Return the (x, y) coordinate for the center point of the cell that contains the specified text.  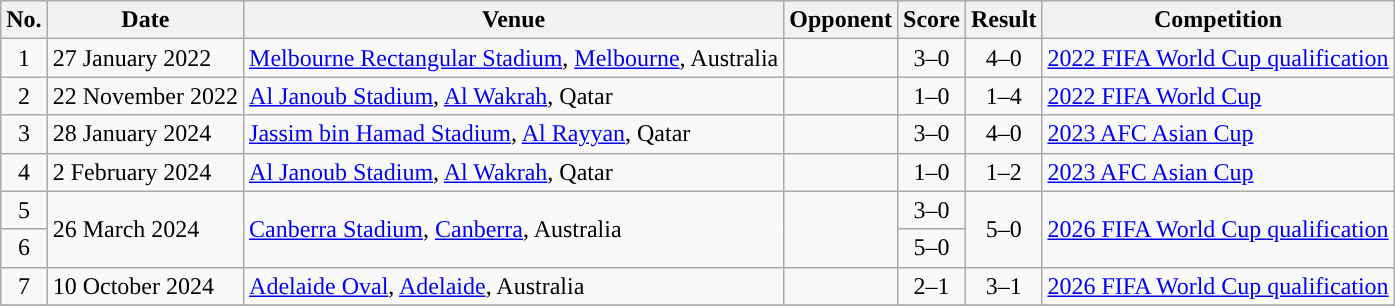
3–1 (1004, 286)
Opponent (841, 20)
No. (24, 20)
1–4 (1004, 96)
2–1 (932, 286)
Venue (514, 20)
Canberra Stadium, Canberra, Australia (514, 229)
Melbourne Rectangular Stadium, Melbourne, Australia (514, 58)
Result (1004, 20)
28 January 2024 (145, 134)
Jassim bin Hamad Stadium, Al Rayyan, Qatar (514, 134)
2 February 2024 (145, 172)
1–2 (1004, 172)
22 November 2022 (145, 96)
7 (24, 286)
10 October 2024 (145, 286)
2 (24, 96)
5 (24, 210)
3 (24, 134)
4 (24, 172)
26 March 2024 (145, 229)
2022 FIFA World Cup (1218, 96)
2022 FIFA World Cup qualification (1218, 58)
Score (932, 20)
27 January 2022 (145, 58)
1 (24, 58)
Competition (1218, 20)
Adelaide Oval, Adelaide, Australia (514, 286)
6 (24, 248)
Date (145, 20)
